Return the [X, Y] coordinate for the center point of the cell that contains the specified text.  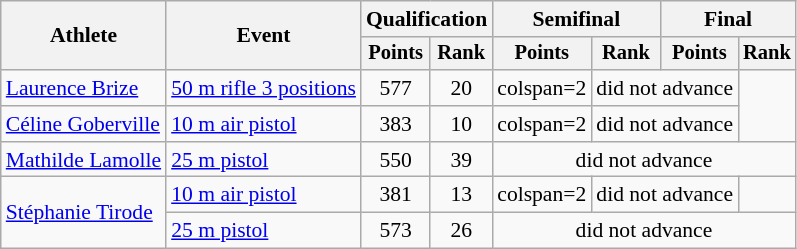
577 [396, 88]
26 [461, 231]
10 [461, 124]
Athlete [84, 36]
20 [461, 88]
Mathilde Lamolle [84, 160]
550 [396, 160]
50 m rifle 3 positions [264, 88]
Stéphanie Tirode [84, 212]
Final [728, 19]
13 [461, 195]
Laurence Brize [84, 88]
Semifinal [576, 19]
381 [396, 195]
Qualification [426, 19]
383 [396, 124]
39 [461, 160]
Céline Goberville [84, 124]
Event [264, 36]
573 [396, 231]
